Scan for the cell matching the given text and deliver its (X, Y) coordinate at center. 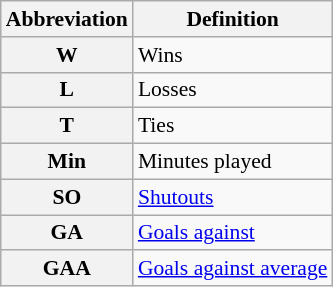
Shutouts (233, 197)
Minutes played (233, 162)
SO (67, 197)
GA (67, 233)
L (67, 90)
Losses (233, 90)
Min (67, 162)
Abbreviation (67, 19)
T (67, 126)
W (67, 55)
Ties (233, 126)
Goals against (233, 233)
Wins (233, 55)
Goals against average (233, 269)
GAA (67, 269)
Definition (233, 19)
